For the text-containing cell, return its midpoint in (x, y) coordinate format. 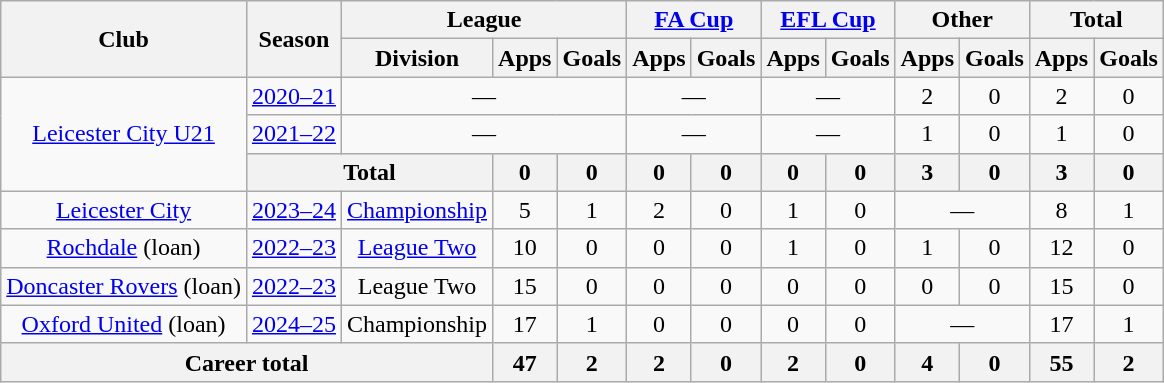
FA Cup (694, 20)
League (484, 20)
4 (927, 362)
Doncaster Rovers (loan) (124, 286)
EFL Cup (828, 20)
Oxford United (loan) (124, 324)
Club (124, 39)
Leicester City U21 (124, 134)
2024–25 (294, 324)
5 (525, 210)
Division (416, 58)
2020–21 (294, 96)
2023–24 (294, 210)
2021–22 (294, 134)
12 (1061, 248)
8 (1061, 210)
Other (962, 20)
Rochdale (loan) (124, 248)
Leicester City (124, 210)
47 (525, 362)
10 (525, 248)
Career total (247, 362)
Season (294, 39)
55 (1061, 362)
